Provide the [X, Y] coordinate of the cell's center where the given text is located.  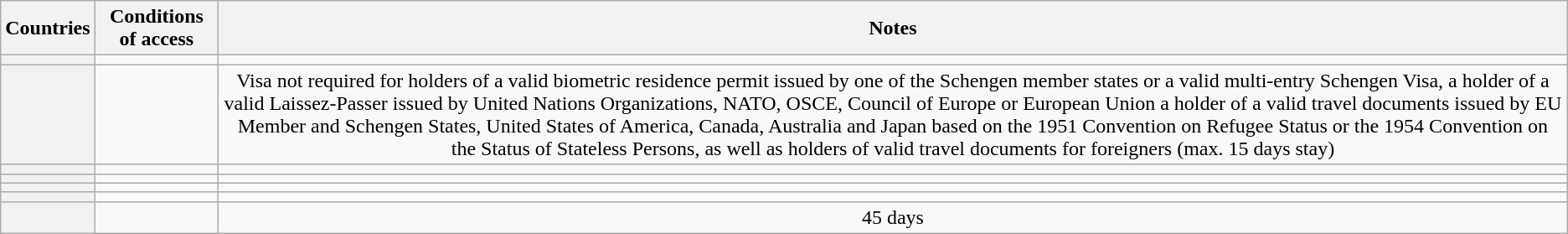
45 days [893, 217]
Notes [893, 29]
Countries [48, 29]
Conditions of access [156, 29]
